Capture the cell that displays the provided text and extract its [x, y] central coordinate. 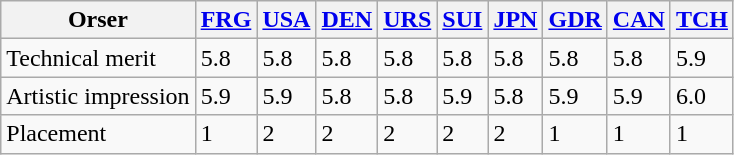
GDR [575, 20]
SUI [462, 20]
USA [286, 20]
URS [408, 20]
CAN [638, 20]
Placement [98, 134]
TCH [702, 20]
Artistic impression [98, 96]
6.0 [702, 96]
Orser [98, 20]
DEN [347, 20]
Technical merit [98, 58]
FRG [226, 20]
JPN [516, 20]
